Search for the cell housing the specified text and yield its [X, Y] center coordinate. 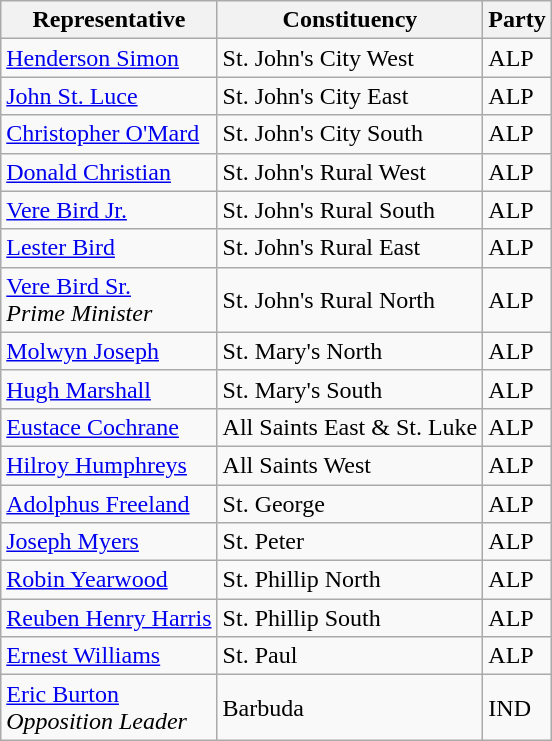
Party [517, 20]
Joseph Myers [109, 542]
Adolphus Freeland [109, 503]
Vere Bird Jr. [109, 210]
Ernest Williams [109, 656]
IND [517, 708]
Henderson Simon [109, 58]
John St. Luce [109, 96]
Reuben Henry Harris [109, 618]
Donald Christian [109, 172]
St. John's City West [350, 58]
St. Paul [350, 656]
St. Mary's South [350, 389]
St. John's City South [350, 134]
All Saints East & St. Luke [350, 427]
St. Phillip North [350, 580]
St. George [350, 503]
St. John's Rural West [350, 172]
Hilroy Humphreys [109, 465]
Eric BurtonOpposition Leader [109, 708]
St. Phillip South [350, 618]
St. John's City East [350, 96]
St. John's Rural South [350, 210]
Vere Bird Sr.Prime Minister [109, 300]
St. Peter [350, 542]
Constituency [350, 20]
All Saints West [350, 465]
Eustace Cochrane [109, 427]
St. Mary's North [350, 351]
Barbuda [350, 708]
Christopher O'Mard [109, 134]
St. John's Rural North [350, 300]
Robin Yearwood [109, 580]
St. John's Rural East [350, 248]
Molwyn Joseph [109, 351]
Hugh Marshall [109, 389]
Representative [109, 20]
Lester Bird [109, 248]
